Determine the (X, Y) coordinate at the center of the cell enclosing the given text.  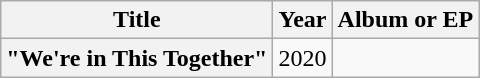
2020 (302, 58)
"We're in This Together" (137, 58)
Album or EP (406, 20)
Title (137, 20)
Year (302, 20)
